Provide the [x, y] coordinate of the cell's center where the given text is located.  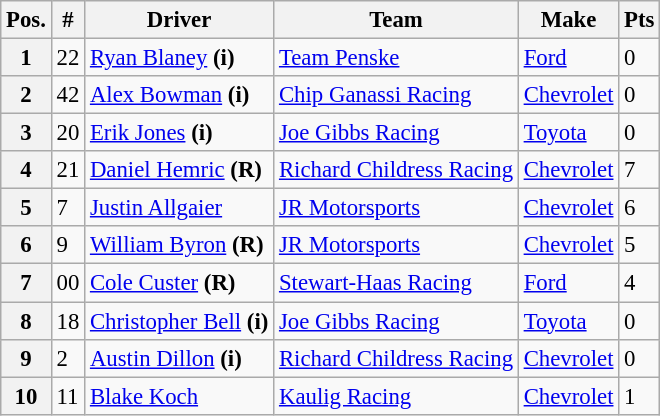
Blake Koch [180, 396]
Make [568, 20]
Team Penske [396, 58]
Erik Jones (i) [180, 133]
Christopher Bell (i) [180, 321]
Austin Dillon (i) [180, 358]
Justin Allgaier [180, 208]
10 [26, 396]
20 [68, 133]
22 [68, 58]
Ryan Blaney (i) [180, 58]
Stewart-Haas Racing [396, 283]
Team [396, 20]
8 [26, 321]
3 [26, 133]
Kaulig Racing [396, 396]
00 [68, 283]
Chip Ganassi Racing [396, 95]
William Byron (R) [180, 245]
Pts [640, 20]
21 [68, 170]
Pos. [26, 20]
# [68, 20]
Cole Custer (R) [180, 283]
Alex Bowman (i) [180, 95]
Daniel Hemric (R) [180, 170]
18 [68, 321]
11 [68, 396]
Driver [180, 20]
42 [68, 95]
